Return (X, Y) of the center of cell containing provided text 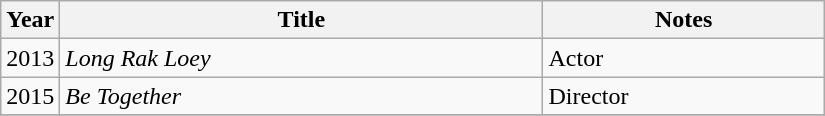
Year (30, 20)
Actor (684, 58)
Director (684, 96)
Be Together (302, 96)
Long Rak Loey (302, 58)
Title (302, 20)
Notes (684, 20)
2015 (30, 96)
2013 (30, 58)
